Pinpoint the cell where the given text exists, returning its (x, y) midpoint coordinate. 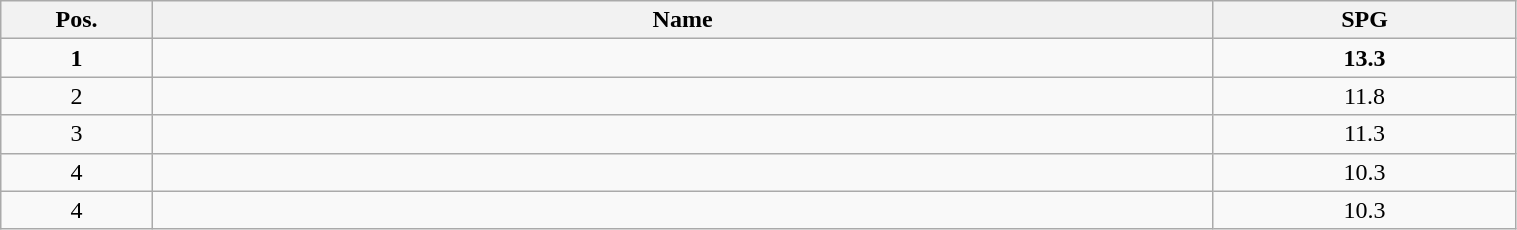
SPG (1364, 20)
Name (682, 20)
11.3 (1364, 134)
13.3 (1364, 58)
1 (77, 58)
11.8 (1364, 96)
3 (77, 134)
Pos. (77, 20)
2 (77, 96)
